Identify which cell holds the provided text, then report its [X, Y] central coordinate. 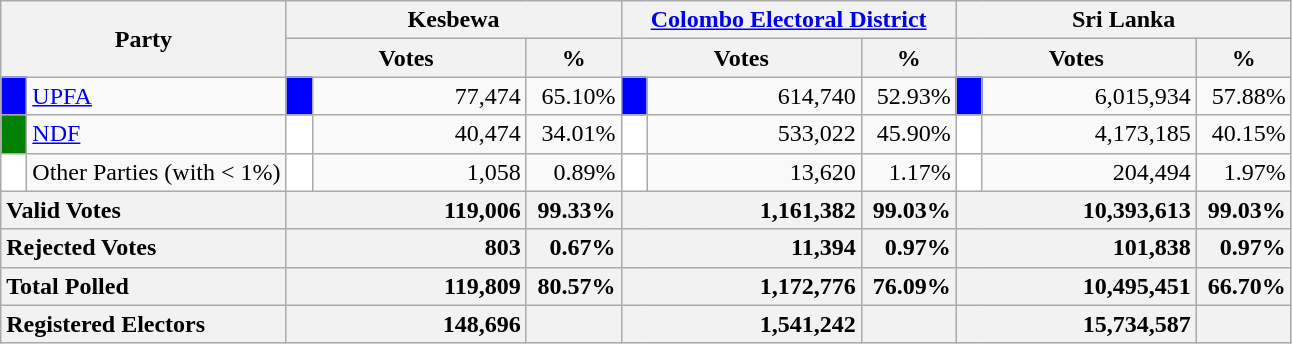
11,394 [741, 248]
533,022 [754, 134]
1,058 [419, 172]
Registered Electors [144, 324]
0.89% [574, 172]
Party [144, 39]
77,474 [419, 96]
Kesbewa [454, 20]
Total Polled [144, 286]
13,620 [754, 172]
119,006 [406, 210]
40.15% [1244, 134]
614,740 [754, 96]
1,172,776 [741, 286]
Sri Lanka [1124, 20]
57.88% [1244, 96]
6,015,934 [1089, 96]
0.67% [574, 248]
10,495,451 [1076, 286]
803 [406, 248]
101,838 [1076, 248]
65.10% [574, 96]
34.01% [574, 134]
15,734,587 [1076, 324]
1,541,242 [741, 324]
UPFA [156, 96]
Other Parties (with < 1%) [156, 172]
204,494 [1089, 172]
119,809 [406, 286]
4,173,185 [1089, 134]
Colombo Electoral District [788, 20]
40,474 [419, 134]
1.17% [908, 172]
10,393,613 [1076, 210]
66.70% [1244, 286]
52.93% [908, 96]
NDF [156, 134]
Rejected Votes [144, 248]
76.09% [908, 286]
99.33% [574, 210]
80.57% [574, 286]
1.97% [1244, 172]
1,161,382 [741, 210]
45.90% [908, 134]
148,696 [406, 324]
Valid Votes [144, 210]
